Capture the cell that displays the provided text and extract its (x, y) central coordinate. 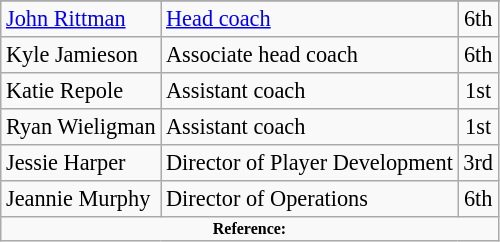
Director of Operations (310, 198)
Reference: (250, 228)
3rd (478, 162)
Director of Player Development (310, 162)
John Rittman (81, 19)
Jessie Harper (81, 162)
Jeannie Murphy (81, 198)
Associate head coach (310, 55)
Katie Repole (81, 90)
Ryan Wieligman (81, 126)
Kyle Jamieson (81, 55)
Head coach (310, 19)
